From the cell containing the given text, extract its center point as [X, Y] coordinate. 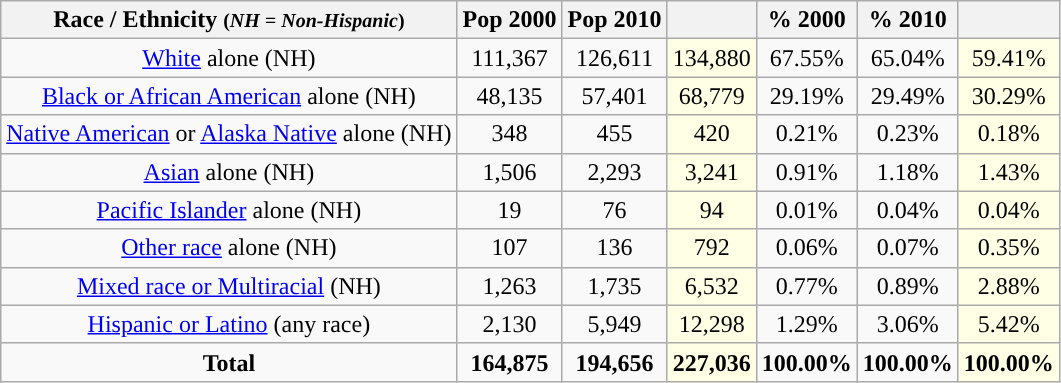
348 [510, 134]
1.43% [1008, 172]
76 [614, 210]
0.07% [908, 248]
2.88% [1008, 286]
White alone (NH) [229, 58]
0.21% [806, 134]
5.42% [1008, 324]
59.41% [1008, 58]
164,875 [510, 362]
Native American or Alaska Native alone (NH) [229, 134]
% 2010 [908, 20]
Hispanic or Latino (any race) [229, 324]
134,880 [712, 58]
227,036 [712, 362]
65.04% [908, 58]
Mixed race or Multiracial (NH) [229, 286]
Pop 2010 [614, 20]
1.18% [908, 172]
0.23% [908, 134]
2,293 [614, 172]
30.29% [1008, 96]
1,263 [510, 286]
0.06% [806, 248]
0.89% [908, 286]
1,506 [510, 172]
Pacific Islander alone (NH) [229, 210]
0.35% [1008, 248]
136 [614, 248]
12,298 [712, 324]
67.55% [806, 58]
Asian alone (NH) [229, 172]
0.91% [806, 172]
1,735 [614, 286]
Race / Ethnicity (NH = Non-Hispanic) [229, 20]
0.01% [806, 210]
0.77% [806, 286]
5,949 [614, 324]
% 2000 [806, 20]
Total [229, 362]
0.18% [1008, 134]
68,779 [712, 96]
107 [510, 248]
111,367 [510, 58]
2,130 [510, 324]
1.29% [806, 324]
19 [510, 210]
3,241 [712, 172]
420 [712, 134]
29.49% [908, 96]
3.06% [908, 324]
57,401 [614, 96]
94 [712, 210]
48,135 [510, 96]
126,611 [614, 58]
194,656 [614, 362]
29.19% [806, 96]
6,532 [712, 286]
455 [614, 134]
Black or African American alone (NH) [229, 96]
792 [712, 248]
Pop 2000 [510, 20]
Other race alone (NH) [229, 248]
